Return the [X, Y] coordinate for the center point of the cell that contains the specified text.  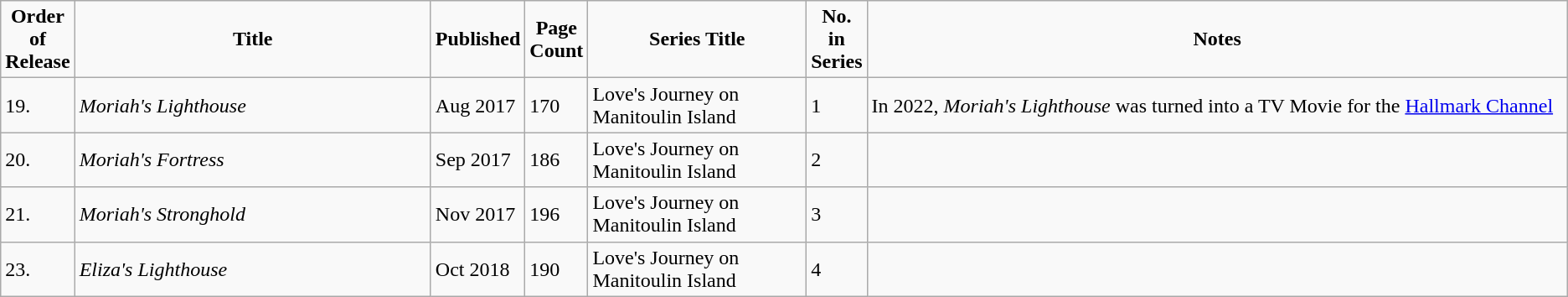
4 [837, 268]
196 [556, 215]
Nov 2017 [477, 215]
21. [38, 215]
Published [477, 39]
23. [38, 268]
190 [556, 268]
Eliza's Lighthouse [253, 268]
Page Count [556, 39]
Moriah's Fortress [253, 159]
Oct 2018 [477, 268]
Moriah's Lighthouse [253, 106]
No. in Series [837, 39]
1 [837, 106]
Aug 2017 [477, 106]
Notes [1217, 39]
19. [38, 106]
Title [253, 39]
2 [837, 159]
Order of Release [38, 39]
3 [837, 215]
Sep 2017 [477, 159]
186 [556, 159]
Series Title [697, 39]
In 2022, Moriah's Lighthouse was turned into a TV Movie for the Hallmark Channel [1217, 106]
170 [556, 106]
20. [38, 159]
Moriah's Stronghold [253, 215]
